Search for the cell housing the specified text and yield its (x, y) center coordinate. 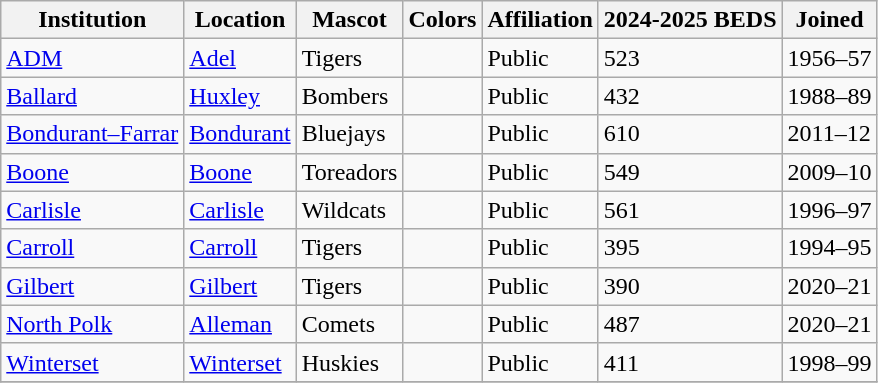
390 (690, 286)
Colors (442, 20)
432 (690, 96)
411 (690, 362)
ADM (92, 58)
Wildcats (350, 210)
Institution (92, 20)
2009–10 (830, 172)
North Polk (92, 324)
Bluejays (350, 134)
Huxley (240, 96)
Bondurant (240, 134)
Bondurant–Farrar (92, 134)
Location (240, 20)
Adel (240, 58)
1994–95 (830, 248)
Alleman (240, 324)
561 (690, 210)
549 (690, 172)
Affiliation (540, 20)
2011–12 (830, 134)
610 (690, 134)
Mascot (350, 20)
Comets (350, 324)
Joined (830, 20)
487 (690, 324)
1956–57 (830, 58)
1998–99 (830, 362)
1996–97 (830, 210)
523 (690, 58)
1988–89 (830, 96)
Huskies (350, 362)
Bombers (350, 96)
395 (690, 248)
2024-2025 BEDS (690, 20)
Ballard (92, 96)
Toreadors (350, 172)
